Detect which cell encompasses the target text, then output its [X, Y] center coordinate. 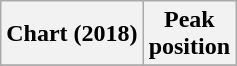
Chart (2018) [72, 34]
Peakposition [189, 34]
